Pinpoint the cell where the given text exists, returning its (X, Y) midpoint coordinate. 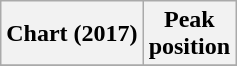
Peakposition (189, 34)
Chart (2017) (72, 34)
